Search for the cell housing the specified text and yield its (X, Y) center coordinate. 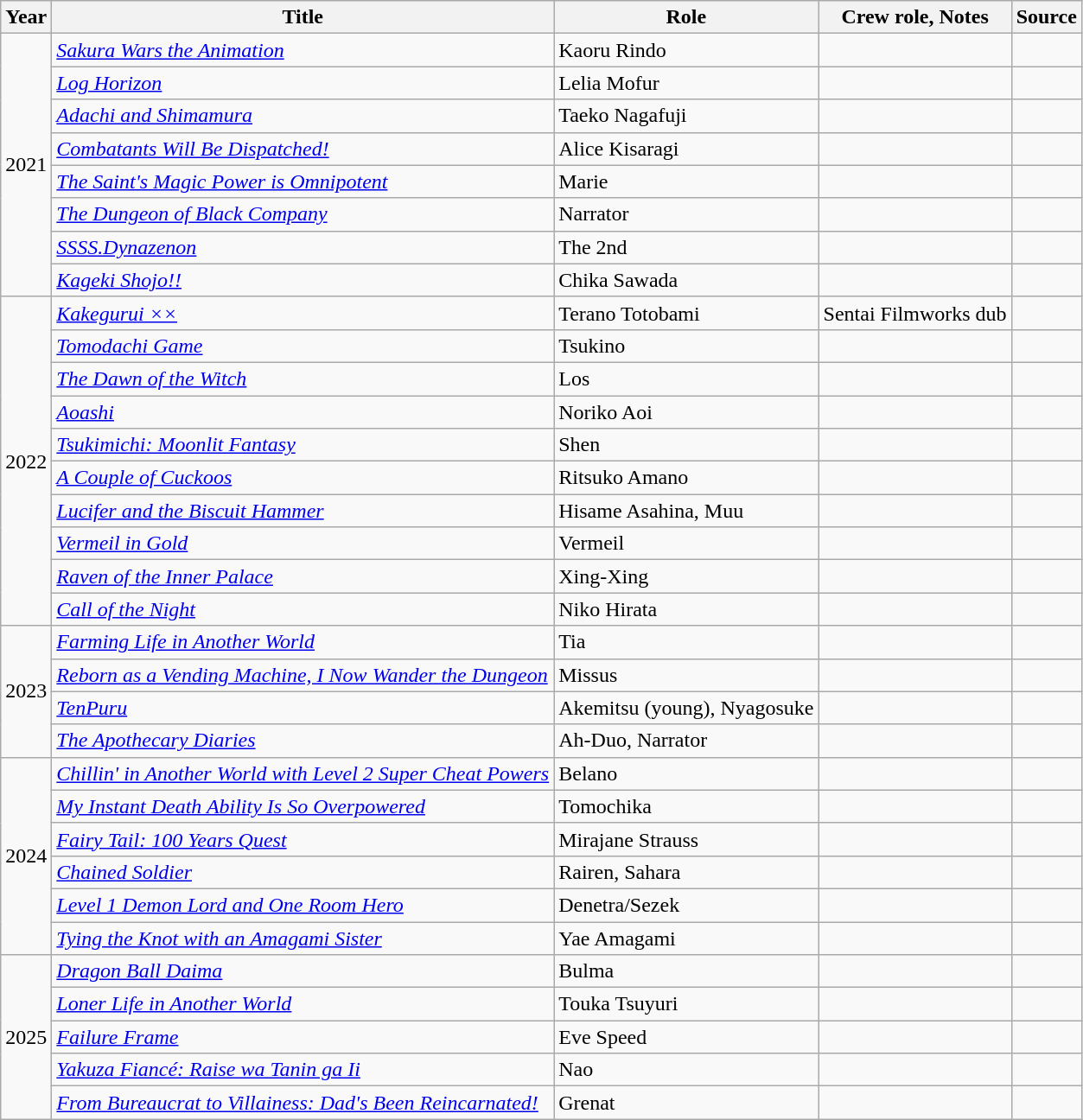
Tsukino (686, 346)
Chained Soldier (303, 872)
Niko Hirata (686, 609)
Log Horizon (303, 83)
Missus (686, 675)
Failure Frame (303, 1037)
A Couple of Cuckoos (303, 478)
Tia (686, 642)
2022 (26, 461)
Eve Speed (686, 1037)
The 2nd (686, 247)
Los (686, 379)
Vermeil (686, 544)
Rairen, Sahara (686, 872)
Narrator (686, 214)
Tomochika (686, 806)
Shen (686, 445)
Tsukimichi: Moonlit Fantasy (303, 445)
SSSS.Dynazenon (303, 247)
Grenat (686, 1103)
Denetra/Sezek (686, 905)
Sentai Filmworks dub (914, 313)
Terano Totobami (686, 313)
Crew role, Notes (914, 17)
Marie (686, 181)
2024 (26, 856)
Vermeil in Gold (303, 544)
Ritsuko Amano (686, 478)
2023 (26, 691)
TenPuru (303, 708)
Combatants Will Be Dispatched! (303, 149)
2021 (26, 165)
Level 1 Demon Lord and One Room Hero (303, 905)
2025 (26, 1037)
Lelia Mofur (686, 83)
My Instant Death Ability Is So Overpowered (303, 806)
Akemitsu (young), Nyagosuke (686, 708)
Belano (686, 773)
Reborn as a Vending Machine, I Now Wander the Dungeon (303, 675)
From Bureaucrat to Villainess: Dad's Been Reincarnated! (303, 1103)
Yae Amagami (686, 938)
Sakura Wars the Animation (303, 50)
Year (26, 17)
Xing-Xing (686, 576)
Call of the Night (303, 609)
Alice Kisaragi (686, 149)
Tomodachi Game (303, 346)
Taeko Nagafuji (686, 116)
Mirajane Strauss (686, 839)
Chillin' in Another World with Level 2 Super Cheat Powers (303, 773)
Tying the Knot with an Amagami Sister (303, 938)
Role (686, 17)
Yakuza Fiancé: Raise wa Tanin ga Ii (303, 1070)
Bulma (686, 971)
Fairy Tail: 100 Years Quest (303, 839)
Raven of the Inner Palace (303, 576)
Nao (686, 1070)
Kakegurui ×× (303, 313)
Source (1046, 17)
Adachi and Shimamura (303, 116)
Lucifer and the Biscuit Hammer (303, 511)
The Apothecary Diaries (303, 741)
Dragon Ball Daima (303, 971)
Aoashi (303, 412)
Kageki Shojo!! (303, 280)
Ah-Duo, Narrator (686, 741)
Title (303, 17)
The Dawn of the Witch (303, 379)
The Dungeon of Black Company (303, 214)
Farming Life in Another World (303, 642)
Touka Tsuyuri (686, 1004)
Chika Sawada (686, 280)
Noriko Aoi (686, 412)
Loner Life in Another World (303, 1004)
Kaoru Rindo (686, 50)
The Saint's Magic Power is Omnipotent (303, 181)
Hisame Asahina, Muu (686, 511)
